Identify which cell holds the provided text, then report its [x, y] central coordinate. 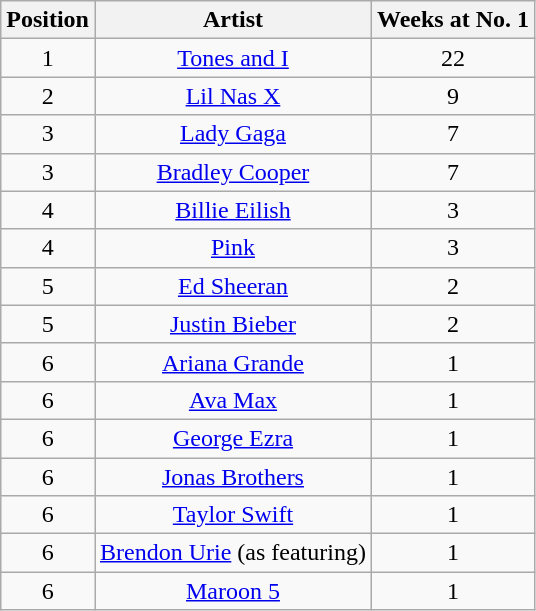
9 [452, 96]
Taylor Swift [232, 515]
Maroon 5 [232, 591]
Bradley Cooper [232, 172]
Jonas Brothers [232, 477]
Pink [232, 248]
Billie Eilish [232, 210]
Tones and I [232, 58]
Position [48, 20]
Weeks at No. 1 [452, 20]
Justin Bieber [232, 324]
Lady Gaga [232, 134]
George Ezra [232, 438]
Brendon Urie (as featuring) [232, 553]
Ava Max [232, 400]
Artist [232, 20]
Ed Sheeran [232, 286]
22 [452, 58]
Ariana Grande [232, 362]
Lil Nas X [232, 96]
